Identify which cell holds the provided text, then report its (X, Y) central coordinate. 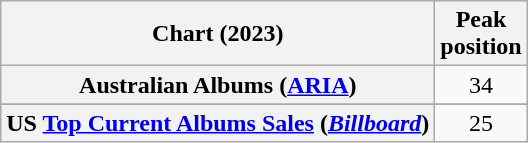
25 (481, 123)
Peakposition (481, 34)
Chart (2023) (218, 34)
Australian Albums (ARIA) (218, 85)
US Top Current Albums Sales (Billboard) (218, 123)
34 (481, 85)
